Pinpoint the cell where the given text exists, returning its (X, Y) midpoint coordinate. 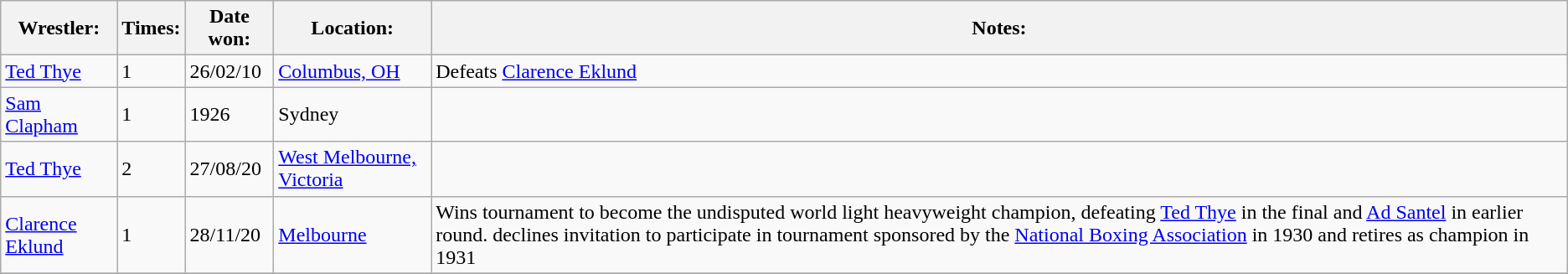
Clarence Eklund (59, 235)
Date won: (230, 28)
Melbourne (353, 235)
1926 (230, 114)
2 (151, 169)
28/11/20 (230, 235)
Columbus, OH (353, 71)
Sam Clapham (59, 114)
26/02/10 (230, 71)
Defeats Clarence Eklund (1000, 71)
Notes: (1000, 28)
27/08/20 (230, 169)
Wrestler: (59, 28)
West Melbourne, Victoria (353, 169)
Times: (151, 28)
Sydney (353, 114)
Location: (353, 28)
